Extract the (x, y) coordinate from the center of the cell holding the provided text.  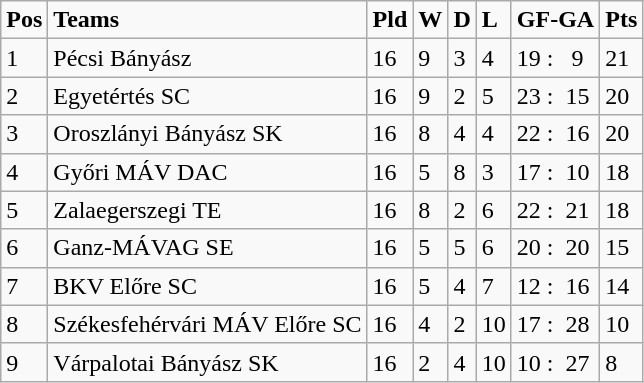
1 (24, 58)
21 (622, 58)
Egyetértés SC (208, 96)
Pos (24, 20)
Teams (208, 20)
12 : 16 (555, 286)
BKV Előre SC (208, 286)
10 : 27 (555, 362)
20 : 20 (555, 248)
GF-GA (555, 20)
Pld (390, 20)
17 : 10 (555, 172)
Oroszlányi Bányász SK (208, 134)
14 (622, 286)
Pts (622, 20)
D (462, 20)
22 : 21 (555, 210)
L (494, 20)
17 : 28 (555, 324)
Zalaegerszegi TE (208, 210)
Ganz-MÁVAG SE (208, 248)
23 : 15 (555, 96)
Pécsi Bányász (208, 58)
19 : 9 (555, 58)
Győri MÁV DAC (208, 172)
Székesfehérvári MÁV Előre SC (208, 324)
W (430, 20)
22 : 16 (555, 134)
Várpalotai Bányász SK (208, 362)
15 (622, 248)
